Return [x, y] of the center of cell containing provided text 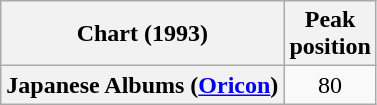
80 [330, 85]
Peakposition [330, 34]
Japanese Albums (Oricon) [142, 85]
Chart (1993) [142, 34]
